Extract the [x, y] coordinate from the center of the cell holding the provided text.  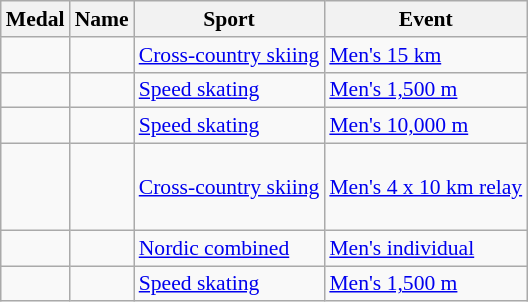
Name [102, 19]
Event [426, 19]
Men's 4 x 10 km relay [426, 188]
Men's individual [426, 248]
Nordic combined [230, 248]
Medal [36, 19]
Sport [230, 19]
Men's 10,000 m [426, 126]
Men's 15 km [426, 55]
